Extract the [x, y] coordinate from the center of the cell holding the provided text.  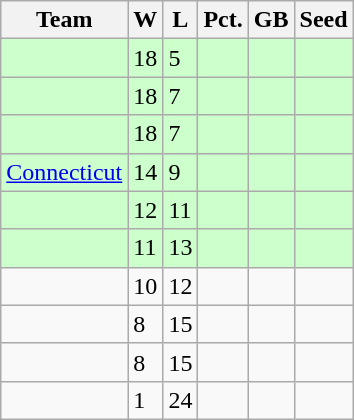
10 [146, 286]
Seed [324, 20]
GB [271, 20]
14 [146, 172]
L [180, 20]
W [146, 20]
9 [180, 172]
Connecticut [64, 172]
Pct. [223, 20]
13 [180, 248]
1 [146, 400]
24 [180, 400]
5 [180, 58]
Team [64, 20]
